Find where the given text appears and provide that cell's center as [x, y] coordinate. 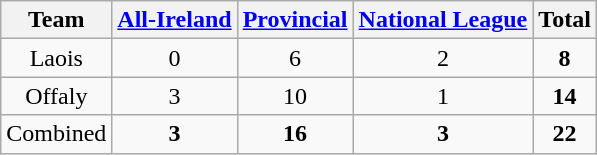
0 [174, 58]
2 [443, 58]
Total [565, 20]
Offaly [56, 96]
Team [56, 20]
All-Ireland [174, 20]
8 [565, 58]
1 [443, 96]
National League [443, 20]
Provincial [295, 20]
16 [295, 134]
Laois [56, 58]
10 [295, 96]
14 [565, 96]
6 [295, 58]
Combined [56, 134]
22 [565, 134]
